Search for the cell housing the specified text and yield its (X, Y) center coordinate. 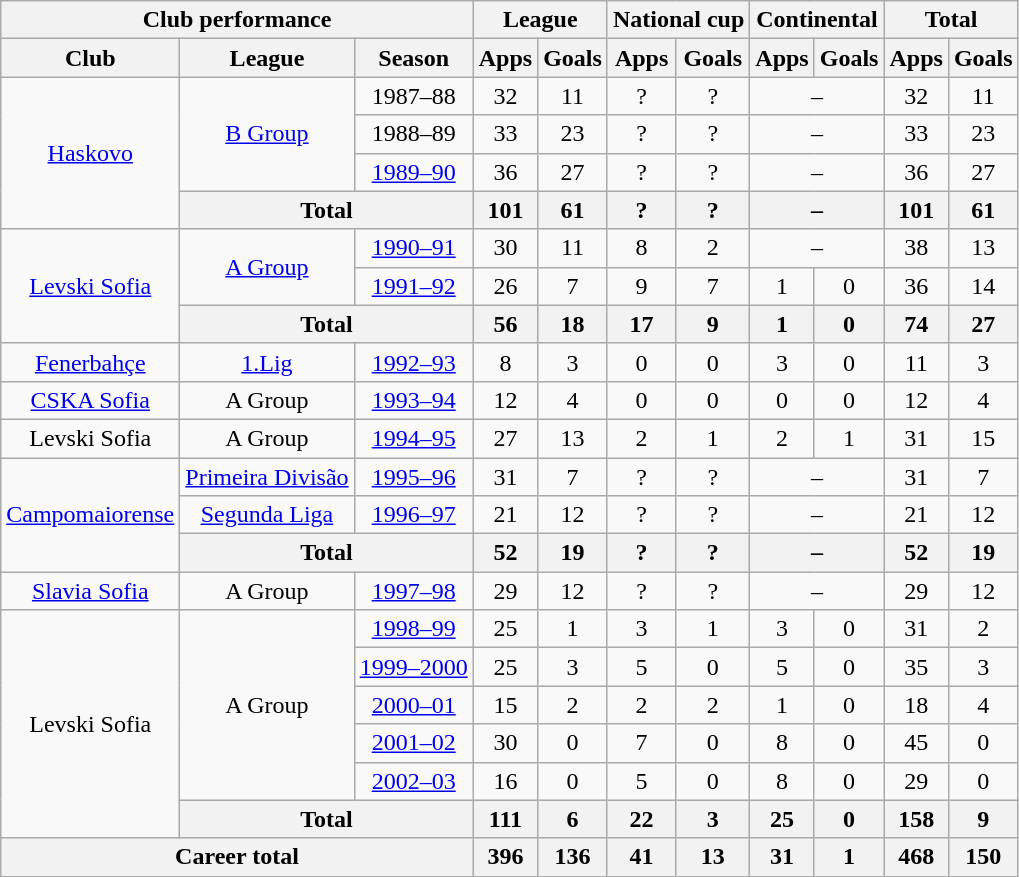
158 (916, 819)
Continental (817, 20)
1994–95 (414, 438)
Season (414, 58)
17 (641, 324)
468 (916, 857)
22 (641, 819)
38 (916, 248)
26 (505, 286)
1.Lig (267, 362)
B Group (267, 134)
6 (573, 819)
Primeira Divisão (267, 477)
14 (983, 286)
1997–98 (414, 591)
1991–92 (414, 286)
1992–93 (414, 362)
396 (505, 857)
1996–97 (414, 515)
35 (916, 667)
74 (916, 324)
1990–91 (414, 248)
136 (573, 857)
Fenerbahçe (90, 362)
16 (505, 781)
Slavia Sofia (90, 591)
1989–90 (414, 172)
41 (641, 857)
2001–02 (414, 743)
45 (916, 743)
111 (505, 819)
Segunda Liga (267, 515)
Campomaiorense (90, 515)
2000–01 (414, 705)
1993–94 (414, 400)
2002–03 (414, 781)
1987–88 (414, 96)
1988–89 (414, 134)
150 (983, 857)
Haskovo (90, 153)
Club performance (237, 20)
1998–99 (414, 629)
1999–2000 (414, 667)
1995–96 (414, 477)
Career total (237, 857)
National cup (678, 20)
Club (90, 58)
56 (505, 324)
CSKA Sofia (90, 400)
